Capture the cell that displays the provided text and extract its (x, y) central coordinate. 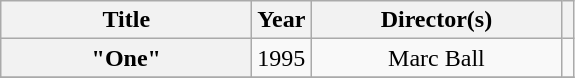
Marc Ball (436, 58)
Director(s) (436, 20)
1995 (282, 58)
"One" (126, 58)
Year (282, 20)
Title (126, 20)
